Identify which cell holds the provided text, then report its (x, y) central coordinate. 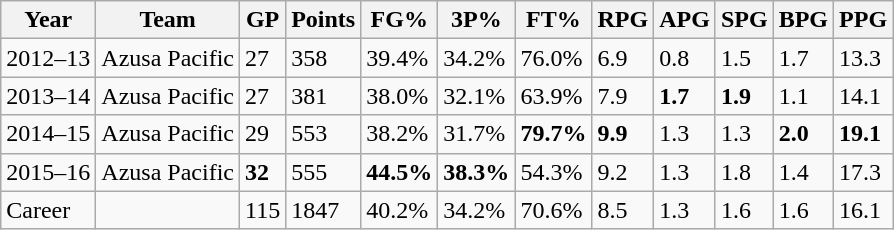
19.1 (864, 134)
8.5 (623, 210)
31.7% (476, 134)
FT% (554, 20)
1.9 (744, 96)
76.0% (554, 58)
2013–14 (48, 96)
APG (685, 20)
2015–16 (48, 172)
17.3 (864, 172)
38.3% (476, 172)
1.8 (744, 172)
32 (262, 172)
6.9 (623, 58)
13.3 (864, 58)
358 (324, 58)
555 (324, 172)
7.9 (623, 96)
9.2 (623, 172)
Points (324, 20)
1.4 (803, 172)
63.9% (554, 96)
70.6% (554, 210)
Year (48, 20)
Career (48, 210)
54.3% (554, 172)
40.2% (400, 210)
44.5% (400, 172)
BPG (803, 20)
553 (324, 134)
1.1 (803, 96)
1.5 (744, 58)
16.1 (864, 210)
SPG (744, 20)
38.2% (400, 134)
RPG (623, 20)
115 (262, 210)
39.4% (400, 58)
79.7% (554, 134)
2012–13 (48, 58)
381 (324, 96)
14.1 (864, 96)
2.0 (803, 134)
1847 (324, 210)
32.1% (476, 96)
3P% (476, 20)
0.8 (685, 58)
GP (262, 20)
9.9 (623, 134)
FG% (400, 20)
PPG (864, 20)
29 (262, 134)
38.0% (400, 96)
Team (168, 20)
2014–15 (48, 134)
